Pinpoint the cell where the given text exists, returning its [x, y] midpoint coordinate. 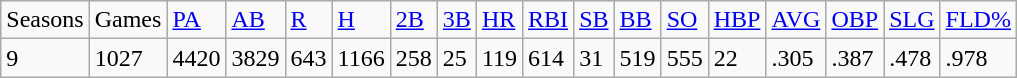
PA [196, 20]
614 [548, 58]
119 [499, 58]
.305 [796, 58]
.387 [855, 58]
555 [684, 58]
25 [456, 58]
22 [737, 58]
RBI [548, 20]
R [308, 20]
519 [638, 58]
OBP [855, 20]
HBP [737, 20]
Seasons [45, 20]
FLD% [978, 20]
H [361, 20]
2B [414, 20]
.978 [978, 58]
BB [638, 20]
3B [456, 20]
SO [684, 20]
Games [128, 20]
AB [256, 20]
AVG [796, 20]
9 [45, 58]
4420 [196, 58]
258 [414, 58]
3829 [256, 58]
643 [308, 58]
SLG [912, 20]
SB [594, 20]
HR [499, 20]
1166 [361, 58]
1027 [128, 58]
31 [594, 58]
.478 [912, 58]
